Detect which cell encompasses the target text, then output its [x, y] center coordinate. 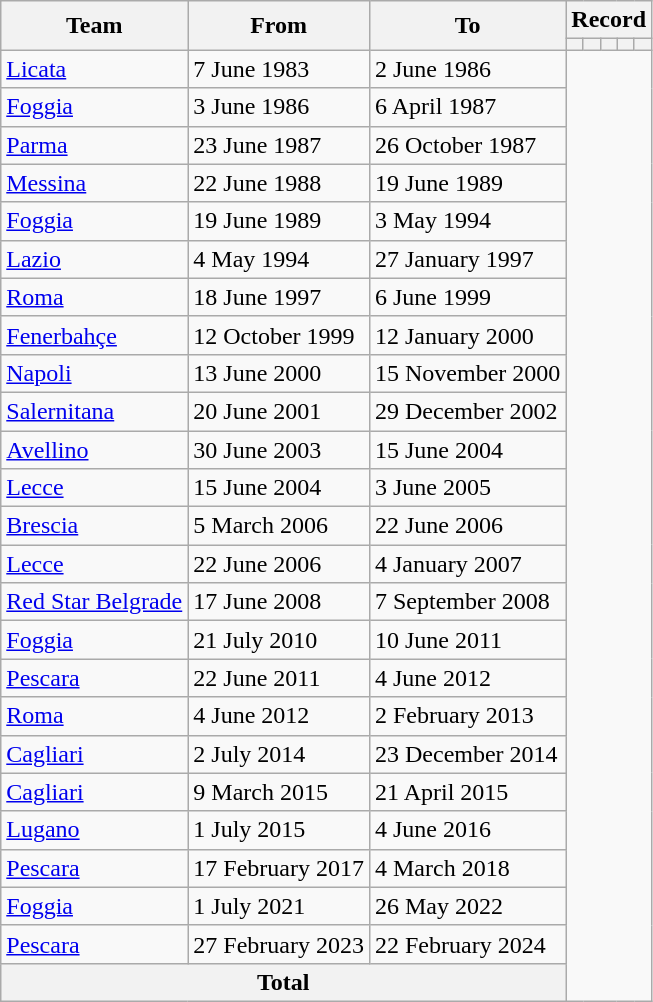
22 June 1988 [279, 183]
6 April 1987 [467, 107]
4 May 1994 [279, 259]
Red Star Belgrade [94, 602]
12 October 1999 [279, 335]
2 July 2014 [279, 754]
13 June 2000 [279, 373]
15 November 2000 [467, 373]
Avellino [94, 449]
21 April 2015 [467, 792]
17 June 2008 [279, 602]
4 January 2007 [467, 564]
9 March 2015 [279, 792]
Total [284, 982]
Lazio [94, 259]
3 June 1986 [279, 107]
23 June 1987 [279, 145]
3 June 2005 [467, 488]
17 February 2017 [279, 868]
26 May 2022 [467, 906]
From [279, 26]
5 March 2006 [279, 526]
Brescia [94, 526]
Salernitana [94, 411]
23 December 2014 [467, 754]
10 June 2011 [467, 640]
4 June 2016 [467, 830]
Parma [94, 145]
Record [609, 20]
30 June 2003 [279, 449]
27 February 2023 [279, 944]
18 June 1997 [279, 297]
20 June 2001 [279, 411]
7 June 1983 [279, 69]
22 June 2011 [279, 678]
22 February 2024 [467, 944]
Team [94, 26]
6 June 1999 [467, 297]
12 January 2000 [467, 335]
2 February 2013 [467, 716]
Licata [94, 69]
1 July 2021 [279, 906]
29 December 2002 [467, 411]
4 March 2018 [467, 868]
27 January 1997 [467, 259]
Fenerbahçe [94, 335]
3 May 1994 [467, 221]
7 September 2008 [467, 602]
26 October 1987 [467, 145]
Messina [94, 183]
Napoli [94, 373]
1 July 2015 [279, 830]
2 June 1986 [467, 69]
To [467, 26]
Lugano [94, 830]
21 July 2010 [279, 640]
